Find where the given text appears and provide that cell's center as [x, y] coordinate. 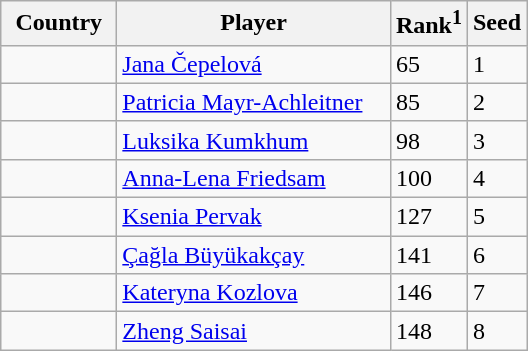
1 [496, 64]
141 [428, 255]
Country [59, 24]
65 [428, 64]
Zheng Saisai [254, 331]
Jana Čepelová [254, 64]
Rank1 [428, 24]
100 [428, 178]
5 [496, 217]
2 [496, 102]
98 [428, 140]
Patricia Mayr-Achleitner [254, 102]
8 [496, 331]
Player [254, 24]
6 [496, 255]
Çağla Büyükakçay [254, 255]
7 [496, 293]
3 [496, 140]
Kateryna Kozlova [254, 293]
127 [428, 217]
Luksika Kumkhum [254, 140]
Anna-Lena Friedsam [254, 178]
4 [496, 178]
85 [428, 102]
148 [428, 331]
146 [428, 293]
Ksenia Pervak [254, 217]
Seed [496, 24]
